Output the (X, Y) coordinate of the center of the cell containing the given text.  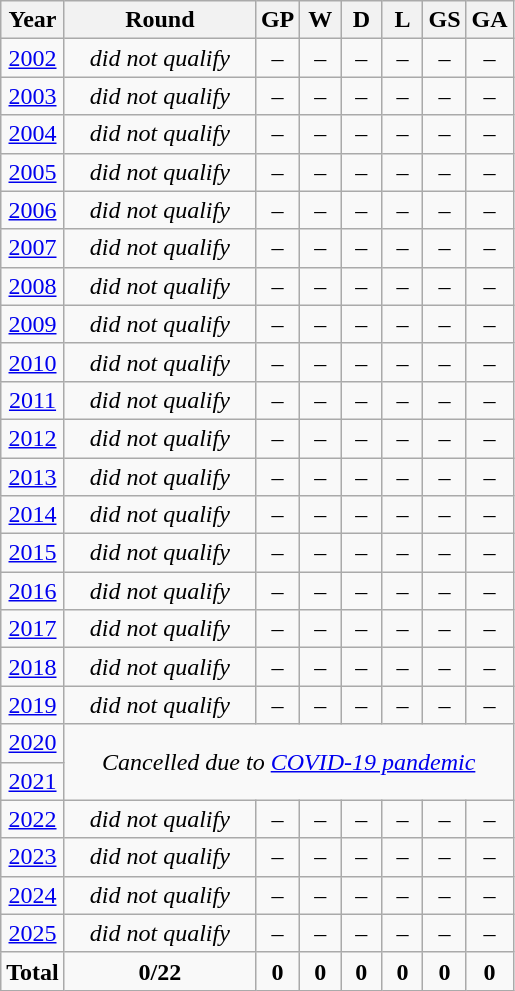
2014 (33, 515)
2015 (33, 553)
2023 (33, 857)
2007 (33, 248)
2010 (33, 362)
2002 (33, 58)
2008 (33, 286)
2004 (33, 134)
Round (160, 20)
2011 (33, 400)
L (402, 20)
2016 (33, 591)
2025 (33, 933)
Year (33, 20)
GP (277, 20)
W (320, 20)
2006 (33, 210)
2020 (33, 743)
2017 (33, 629)
GA (490, 20)
2005 (33, 172)
Total (33, 971)
2024 (33, 895)
0/22 (160, 971)
GS (444, 20)
2021 (33, 781)
2003 (33, 96)
2009 (33, 324)
D (362, 20)
2022 (33, 819)
2019 (33, 705)
2013 (33, 477)
2012 (33, 438)
2018 (33, 667)
Cancelled due to COVID-19 pandemic (288, 762)
